Scan for the cell matching the given text and deliver its [X, Y] coordinate at center. 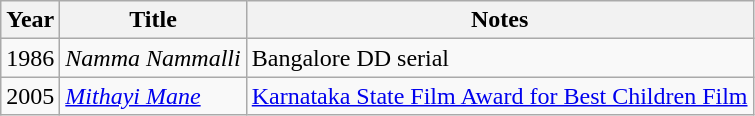
1986 [30, 58]
Title [153, 20]
Namma Nammalli [153, 58]
Bangalore DD serial [500, 58]
Notes [500, 20]
Year [30, 20]
Mithayi Mane [153, 96]
2005 [30, 96]
Karnataka State Film Award for Best Children Film [500, 96]
